Find where the given text appears and provide that cell's center as (X, Y) coordinate. 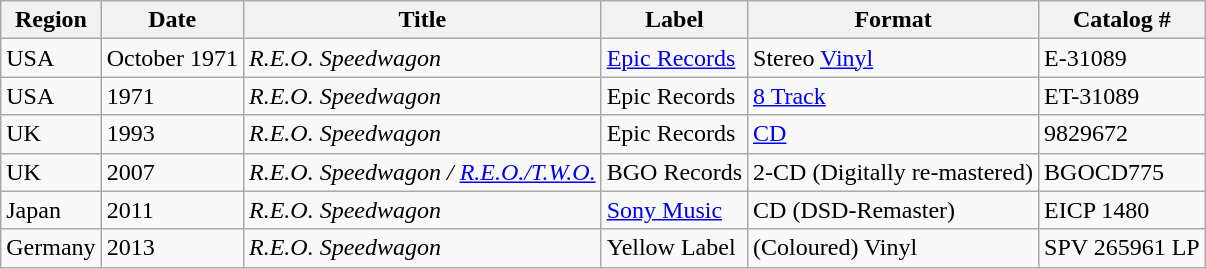
Title (422, 20)
CD (DSD-Remaster) (894, 210)
BGO Records (674, 172)
EICP 1480 (1122, 210)
BGOCD775 (1122, 172)
ET-31089 (1122, 96)
1993 (172, 134)
Label (674, 20)
Catalog # (1122, 20)
Japan (51, 210)
9829672 (1122, 134)
Stereo Vinyl (894, 58)
Format (894, 20)
October 1971 (172, 58)
2-CD (Digitally re-mastered) (894, 172)
Date (172, 20)
R.E.O. Speedwagon / R.E.O./T.W.O. (422, 172)
E-31089 (1122, 58)
2007 (172, 172)
Region (51, 20)
8 Track (894, 96)
Germany (51, 248)
SPV 265961 LP (1122, 248)
1971 (172, 96)
Yellow Label (674, 248)
(Coloured) Vinyl (894, 248)
2011 (172, 210)
Sony Music (674, 210)
2013 (172, 248)
CD (894, 134)
